Return [x, y] of the center of cell containing provided text 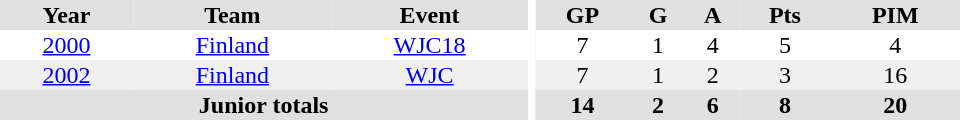
Year [66, 15]
6 [712, 105]
GP [582, 15]
A [712, 15]
WJC18 [430, 45]
20 [895, 105]
Team [232, 15]
2000 [66, 45]
8 [784, 105]
Junior totals [264, 105]
WJC [430, 75]
PIM [895, 15]
2002 [66, 75]
Pts [784, 15]
5 [784, 45]
16 [895, 75]
14 [582, 105]
Event [430, 15]
G [658, 15]
3 [784, 75]
